Capture the cell that displays the provided text and extract its (X, Y) central coordinate. 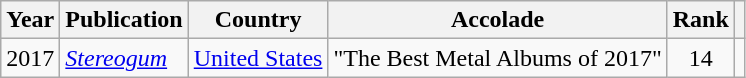
"The Best Metal Albums of 2017" (498, 58)
14 (700, 58)
United States (258, 58)
2017 (30, 58)
Country (258, 20)
Rank (700, 20)
Year (30, 20)
Accolade (498, 20)
Stereogum (124, 58)
Publication (124, 20)
